Capture the cell that displays the provided text and extract its (X, Y) central coordinate. 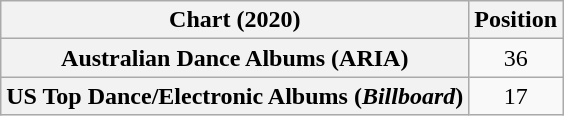
Position (516, 20)
US Top Dance/Electronic Albums (Billboard) (235, 96)
Australian Dance Albums (ARIA) (235, 58)
36 (516, 58)
Chart (2020) (235, 20)
17 (516, 96)
